Identify which cell holds the provided text, then report its (X, Y) central coordinate. 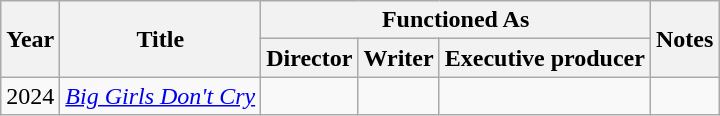
Director (310, 58)
Big Girls Don't Cry (160, 96)
Writer (398, 58)
2024 (30, 96)
Functioned As (456, 20)
Executive producer (544, 58)
Title (160, 39)
Year (30, 39)
Notes (684, 39)
